Scan for the cell matching the given text and deliver its (x, y) coordinate at center. 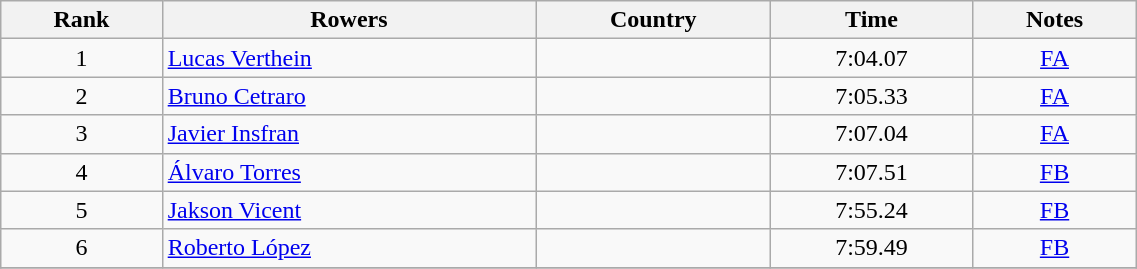
Country (654, 20)
Rank (82, 20)
5 (82, 210)
Roberto López (349, 248)
7:07.51 (872, 172)
7:04.07 (872, 58)
Jakson Vicent (349, 210)
7:05.33 (872, 96)
Álvaro Torres (349, 172)
6 (82, 248)
Lucas Verthein (349, 58)
7:55.24 (872, 210)
2 (82, 96)
4 (82, 172)
3 (82, 134)
Rowers (349, 20)
Javier Insfran (349, 134)
Time (872, 20)
Bruno Cetraro (349, 96)
1 (82, 58)
7:07.04 (872, 134)
7:59.49 (872, 248)
Notes (1054, 20)
